Detect which cell encompasses the target text, then output its [X, Y] center coordinate. 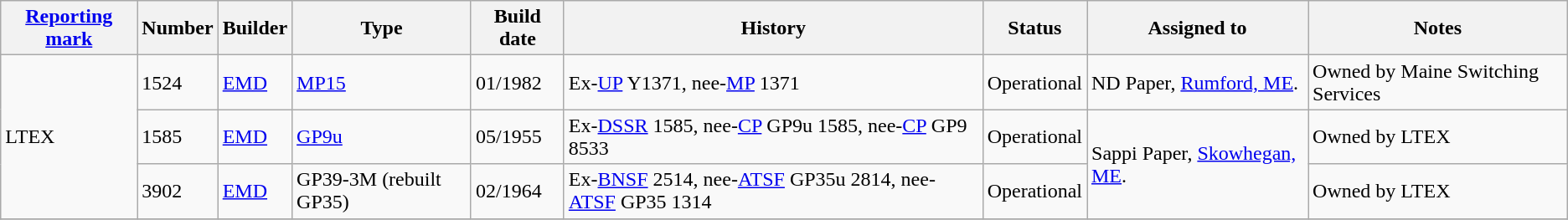
Build date [518, 28]
Notes [1438, 28]
Sappi Paper, Skowhegan, ME. [1198, 164]
Ex-DSSR 1585, nee-CP GP9u 1585, nee-CP GP9 8533 [773, 137]
Assigned to [1198, 28]
Ex-BNSF 2514, nee-ATSF GP35u 2814, nee-ATSF GP35 1314 [773, 191]
01/1982 [518, 82]
Owned by Maine Switching Services [1438, 82]
1524 [178, 82]
Type [382, 28]
GP9u [382, 137]
GP39-3M (rebuilt GP35) [382, 191]
Status [1034, 28]
Reporting mark [69, 28]
3902 [178, 191]
1585 [178, 137]
05/1955 [518, 137]
History [773, 28]
MP15 [382, 82]
LTEX [69, 137]
Ex-UP Y1371, nee-MP 1371 [773, 82]
Builder [255, 28]
ND Paper, Rumford, ME. [1198, 82]
02/1964 [518, 191]
Number [178, 28]
